Capture the cell that displays the provided text and extract its [X, Y] central coordinate. 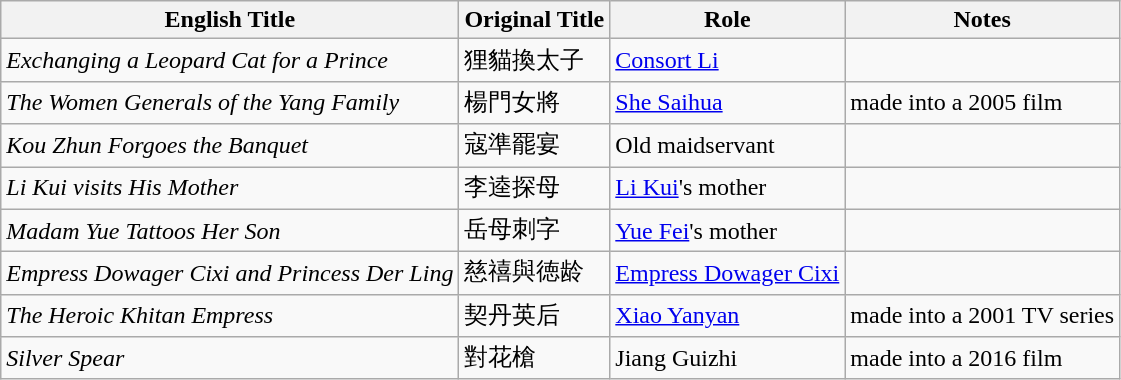
寇準罷宴 [534, 146]
Empress Dowager Cixi and Princess Der Ling [230, 274]
Yue Fei's mother [728, 230]
Consort Li [728, 60]
made into a 2005 film [982, 102]
李逵探母 [534, 188]
Kou Zhun Forgoes the Banquet [230, 146]
楊門女將 [534, 102]
Li Kui's mother [728, 188]
Madam Yue Tattoos Her Son [230, 230]
Exchanging a Leopard Cat for a Prince [230, 60]
The Heroic Khitan Empress [230, 316]
Old maidservant [728, 146]
Silver Spear [230, 358]
Jiang Guizhi [728, 358]
English Title [230, 20]
狸貓換太子 [534, 60]
made into a 2001 TV series [982, 316]
made into a 2016 film [982, 358]
Empress Dowager Cixi [728, 274]
She Saihua [728, 102]
契丹英后 [534, 316]
Li Kui visits His Mother [230, 188]
Original Title [534, 20]
The Women Generals of the Yang Family [230, 102]
對花槍 [534, 358]
Xiao Yanyan [728, 316]
Role [728, 20]
岳母刺字 [534, 230]
慈禧與徳龄 [534, 274]
Notes [982, 20]
